Detect which cell encompasses the target text, then output its [x, y] center coordinate. 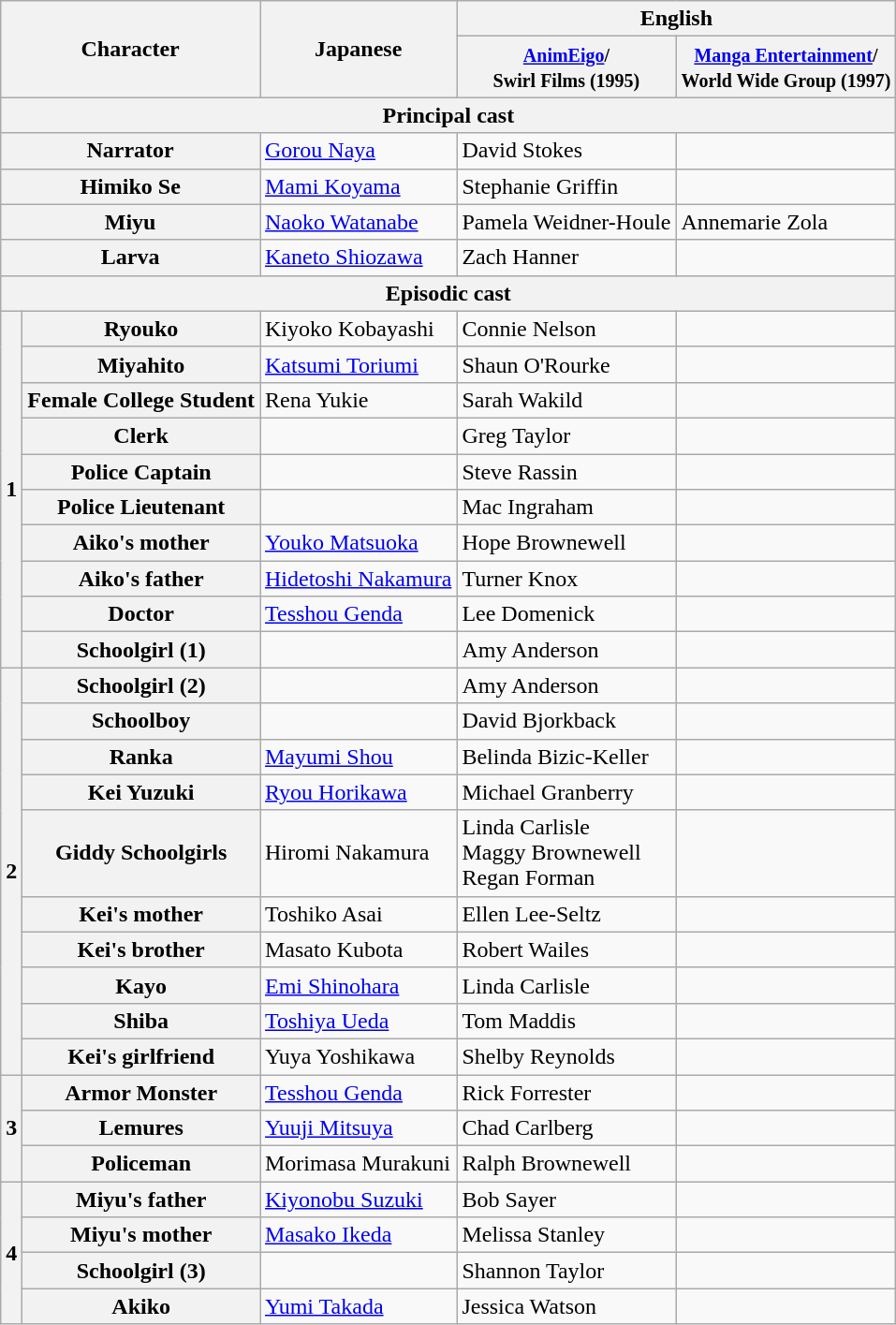
Female College Student [141, 400]
Ellen Lee-Seltz [566, 914]
Kiyoko Kobayashi [359, 329]
Hope Brownewell [566, 543]
Japanese [359, 49]
Morimasa Murakuni [359, 1164]
Yuya Yoshikawa [359, 1056]
Mami Koyama [359, 186]
Schoolgirl (3) [141, 1271]
Kei's girlfriend [141, 1056]
AnimEigo/Swirl Films (1995) [566, 67]
Yuuji Mitsuya [359, 1128]
Episodic cast [448, 293]
Giddy Schoolgirls [141, 853]
Manga Entertainment/World Wide Group (1997) [786, 67]
Youko Matsuoka [359, 543]
Kei's brother [141, 950]
Ralph Brownewell [566, 1164]
Lemures [141, 1128]
Shiba [141, 1021]
Linda Carlisle [566, 985]
Michael Granberry [566, 792]
Police Lieutenant [141, 508]
1 [11, 489]
Schoolgirl (1) [141, 650]
Stephanie Griffin [566, 186]
Pamela Weidner-Houle [566, 222]
Shelby Reynolds [566, 1056]
Kaneto Shiozawa [359, 258]
Miyahito [141, 364]
Miyu's mother [141, 1235]
Himiko Se [131, 186]
4 [11, 1253]
Kayo [141, 985]
Masato Kubota [359, 950]
Ryouko [141, 329]
Sarah Wakild [566, 400]
Linda CarlisleMaggy BrownewellRegan Forman [566, 853]
Naoko Watanabe [359, 222]
Police Captain [141, 471]
Schoolboy [141, 721]
Melissa Stanley [566, 1235]
David Bjorkback [566, 721]
Chad Carlberg [566, 1128]
Armor Monster [141, 1093]
Connie Nelson [566, 329]
Toshiko Asai [359, 914]
Greg Taylor [566, 435]
Narrator [131, 151]
Gorou Naya [359, 151]
Turner Knox [566, 579]
Aiko's father [141, 579]
Bob Sayer [566, 1200]
Belinda Bizic-Keller [566, 757]
Tom Maddis [566, 1021]
Miyu's father [141, 1200]
Emi Shinohara [359, 985]
Katsumi Toriumi [359, 364]
Rick Forrester [566, 1093]
Principal cast [448, 115]
Ranka [141, 757]
Kei's mother [141, 914]
Miyu [131, 222]
Kiyonobu Suzuki [359, 1200]
2 [11, 871]
Hidetoshi Nakamura [359, 579]
Masako Ikeda [359, 1235]
Larva [131, 258]
Schoolgirl (2) [141, 685]
Kei Yuzuki [141, 792]
Steve Rassin [566, 471]
Aiko's mother [141, 543]
Hiromi Nakamura [359, 853]
Mac Ingraham [566, 508]
Mayumi Shou [359, 757]
3 [11, 1128]
Zach Hanner [566, 258]
Ryou Horikawa [359, 792]
David Stokes [566, 151]
Policeman [141, 1164]
Lee Domenick [566, 614]
Shaun O'Rourke [566, 364]
Clerk [141, 435]
Jessica Watson [566, 1306]
Annemarie Zola [786, 222]
Doctor [141, 614]
Toshiya Ueda [359, 1021]
Rena Yukie [359, 400]
Character [131, 49]
English [676, 19]
Akiko [141, 1306]
Robert Wailes [566, 950]
Yumi Takada [359, 1306]
Shannon Taylor [566, 1271]
